Output the [X, Y] coordinate of the center of the cell containing the given text.  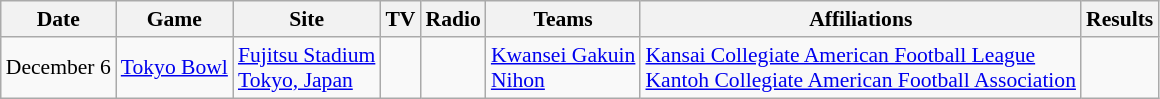
Results [1120, 19]
Date [58, 19]
Game [174, 19]
TV [400, 19]
Kwansei GakuinNihon [564, 68]
Teams [564, 19]
December 6 [58, 68]
Kansai Collegiate American Football LeagueKantoh Collegiate American Football Association [860, 68]
Affiliations [860, 19]
Tokyo Bowl [174, 68]
Fujitsu StadiumTokyo, Japan [306, 68]
Radio [454, 19]
Site [306, 19]
